Detect which cell encompasses the target text, then output its [x, y] center coordinate. 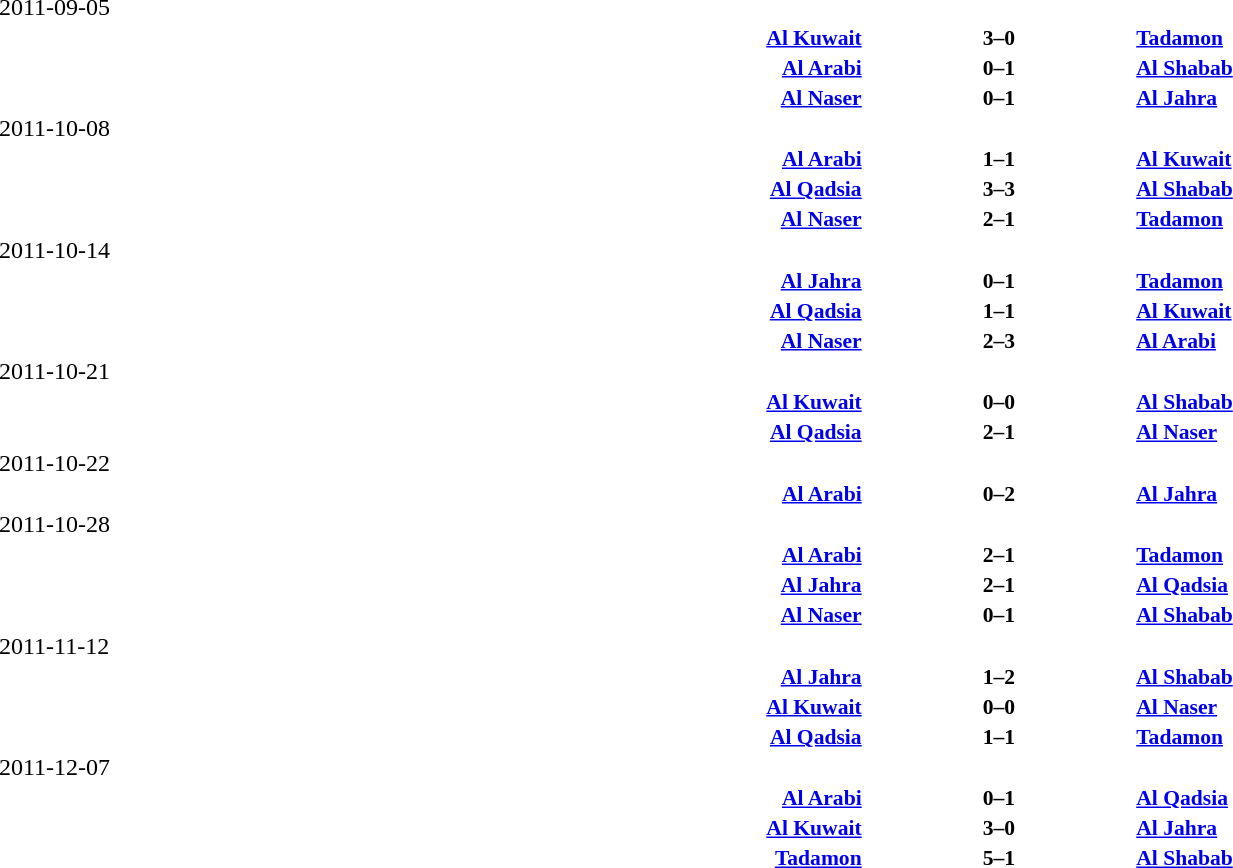
3–3 [1000, 189]
1–2 [1000, 676]
0–2 [1000, 494]
2–3 [1000, 340]
